Pinpoint the cell where the given text exists, returning its (x, y) midpoint coordinate. 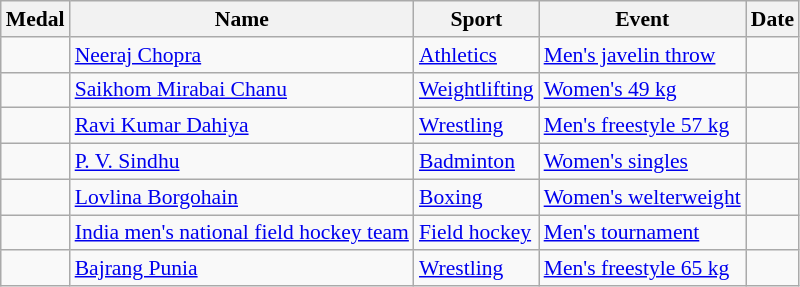
Boxing (476, 197)
P. V. Sindhu (242, 162)
India men's national field hockey team (242, 233)
Field hockey (476, 233)
Lovlina Borgohain (242, 197)
Men's tournament (642, 233)
Name (242, 19)
Event (642, 19)
Date (772, 19)
Women's welterweight (642, 197)
Medal (36, 19)
Sport (476, 19)
Men's freestyle 57 kg (642, 126)
Men's javelin throw (642, 55)
Weightlifting (476, 90)
Badminton (476, 162)
Women's 49 kg (642, 90)
Athletics (476, 55)
Saikhom Mirabai Chanu (242, 90)
Bajrang Punia (242, 269)
Neeraj Chopra (242, 55)
Men's freestyle 65 kg (642, 269)
Women's singles (642, 162)
Ravi Kumar Dahiya (242, 126)
